Identify which cell holds the provided text, then report its (X, Y) central coordinate. 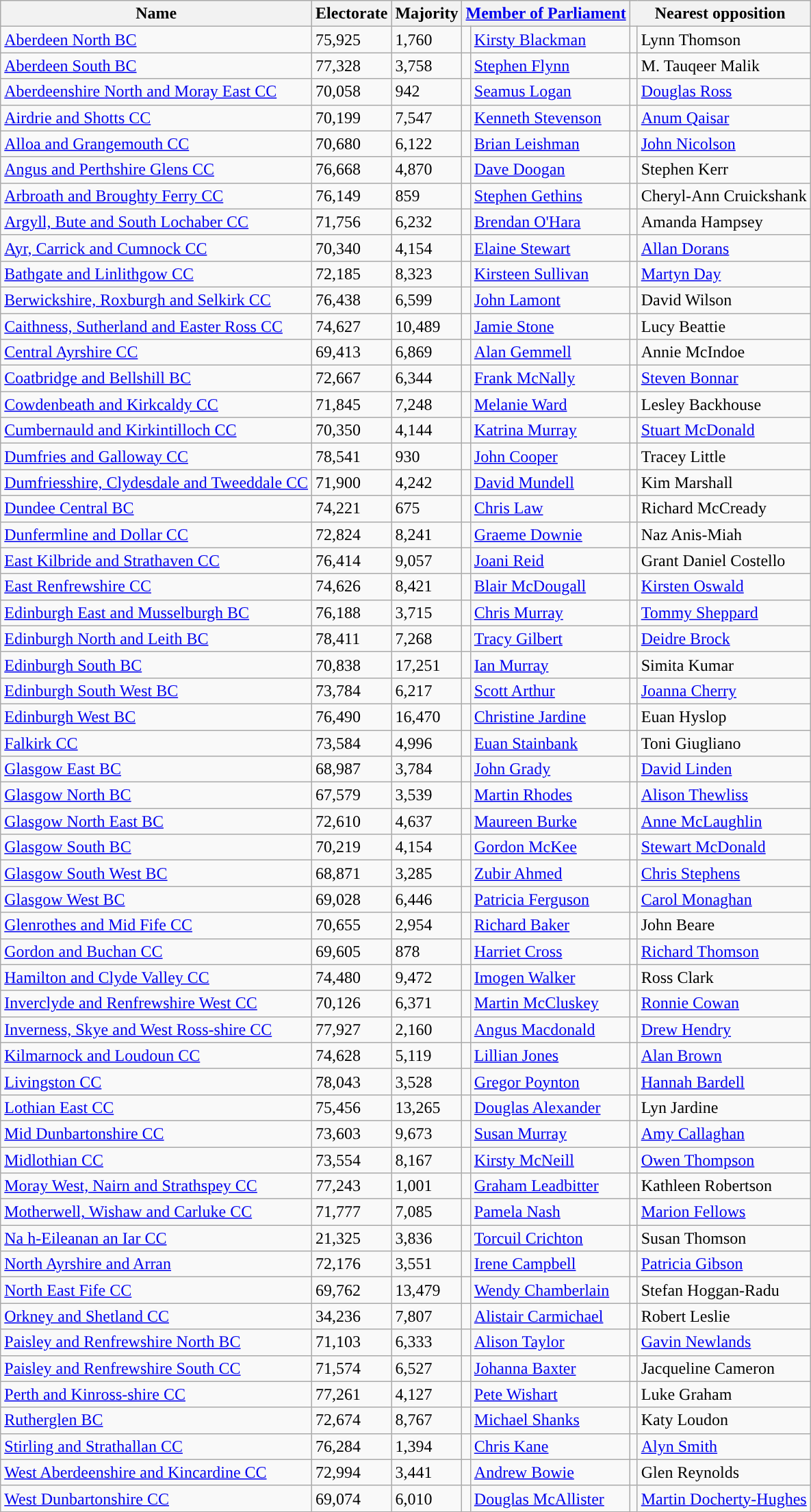
Kim Marshall (724, 483)
Stefan Hoggan-Radu (724, 1290)
Edinburgh West BC (156, 717)
70,680 (352, 144)
71,103 (352, 1342)
3,836 (427, 1238)
Dave Doogan (550, 170)
70,219 (352, 847)
Martin Docherty-Hughes (724, 1498)
Glasgow South BC (156, 847)
Pete Wishart (550, 1394)
Luke Graham (724, 1394)
Frank McNally (550, 379)
Inverclyde and Renfrewshire West CC (156, 1003)
Glasgow East BC (156, 769)
74,627 (352, 326)
72,824 (352, 535)
72,185 (352, 274)
Jamie Stone (550, 326)
Inverness, Skye and West Ross-shire CC (156, 1029)
Marion Fellows (724, 1212)
Graeme Downie (550, 535)
Tommy Sheppard (724, 613)
Zubir Ahmed (550, 873)
Chris Law (550, 509)
8,323 (427, 274)
70,058 (352, 92)
Kenneth Stevenson (550, 118)
Kathleen Robertson (724, 1186)
Pamela Nash (550, 1212)
71,900 (352, 483)
5,119 (427, 1055)
Glasgow West BC (156, 899)
Ross Clark (724, 977)
Alyn Smith (724, 1446)
74,628 (352, 1055)
4,242 (427, 483)
Member of Parliament (546, 14)
Lillian Jones (550, 1055)
74,480 (352, 977)
77,243 (352, 1186)
Douglas Alexander (550, 1107)
Aberdeenshire North and Moray East CC (156, 92)
878 (427, 951)
Falkirk CC (156, 743)
Lesley Backhouse (724, 405)
Chris Stephens (724, 873)
Angus and Perthshire Glens CC (156, 170)
Dumfriesshire, Clydesdale and Tweeddale CC (156, 483)
7,807 (427, 1316)
71,756 (352, 222)
75,456 (352, 1107)
Douglas McAllister (550, 1498)
Alan Gemmell (550, 353)
Elaine Stewart (550, 248)
4,870 (427, 170)
Kirsteen Sullivan (550, 274)
Katy Loudon (724, 1420)
72,674 (352, 1420)
9,472 (427, 977)
77,927 (352, 1029)
76,438 (352, 300)
6,010 (427, 1498)
Gregor Poynton (550, 1081)
73,584 (352, 743)
1,001 (427, 1186)
Jacqueline Cameron (724, 1368)
76,149 (352, 196)
Kirsty McNeill (550, 1160)
Cowdenbeath and Kirkcaldy CC (156, 405)
Aberdeen North BC (156, 40)
71,574 (352, 1368)
Anum Qaisar (724, 118)
Aberdeen South BC (156, 66)
3,528 (427, 1081)
17,251 (427, 665)
Chris Kane (550, 1446)
2,160 (427, 1029)
Nearest opposition (720, 14)
Airdrie and Shotts CC (156, 118)
John Lamont (550, 300)
4,996 (427, 743)
21,325 (352, 1238)
Annie McIndoe (724, 353)
Joani Reid (550, 561)
78,541 (352, 457)
69,605 (352, 951)
Lynn Thomson (724, 40)
Dumfries and Galloway CC (156, 457)
Edinburgh North and Leith BC (156, 639)
8,241 (427, 535)
71,777 (352, 1212)
Lucy Beattie (724, 326)
13,479 (427, 1290)
Arbroath and Broughty Ferry CC (156, 196)
77,261 (352, 1394)
Edinburgh East and Musselburgh BC (156, 613)
Gordon and Buchan CC (156, 951)
78,043 (352, 1081)
6,344 (427, 379)
Martin Rhodes (550, 795)
Glen Reynolds (724, 1472)
Electorate (352, 14)
Martin McCluskey (550, 1003)
Central Ayrshire CC (156, 353)
Alloa and Grangemouth CC (156, 144)
Euan Hyslop (724, 717)
Wendy Chamberlain (550, 1290)
Cheryl-Ann Cruickshank (724, 196)
70,340 (352, 248)
Kirsten Oswald (724, 587)
Michael Shanks (550, 1420)
Graham Leadbitter (550, 1186)
70,199 (352, 118)
Bathgate and Linlithgow CC (156, 274)
John Nicolson (724, 144)
Brian Leishman (550, 144)
3,784 (427, 769)
Euan Stainbank (550, 743)
2,954 (427, 925)
Tracy Gilbert (550, 639)
6,599 (427, 300)
76,414 (352, 561)
Kirsty Blackman (550, 40)
3,758 (427, 66)
3,539 (427, 795)
Richard Baker (550, 925)
David Wilson (724, 300)
Naz Anis-Miah (724, 535)
Dunfermline and Dollar CC (156, 535)
71,845 (352, 405)
Joanna Cherry (724, 691)
8,167 (427, 1160)
Christine Jardine (550, 717)
Majority (427, 14)
72,994 (352, 1472)
Hamilton and Clyde Valley CC (156, 977)
Stuart McDonald (724, 431)
70,655 (352, 925)
Ronnie Cowan (724, 1003)
John Beare (724, 925)
Alison Thewliss (724, 795)
Coatbridge and Bellshill BC (156, 379)
13,265 (427, 1107)
Alan Brown (724, 1055)
Chris Murray (550, 613)
7,547 (427, 118)
72,176 (352, 1264)
Argyll, Bute and South Lochaber CC (156, 222)
Toni Giugliano (724, 743)
Drew Hendry (724, 1029)
John Grady (550, 769)
Andrew Bowie (550, 1472)
Lyn Jardine (724, 1107)
Owen Thompson (724, 1160)
Glasgow South West BC (156, 873)
8,767 (427, 1420)
67,579 (352, 795)
Carol Monaghan (724, 899)
78,411 (352, 639)
1,760 (427, 40)
4,144 (427, 431)
74,221 (352, 509)
Lothian East CC (156, 1107)
34,236 (352, 1316)
Melanie Ward (550, 405)
Grant Daniel Costello (724, 561)
Johanna Baxter (550, 1368)
Ayr, Carrick and Cumnock CC (156, 248)
70,350 (352, 431)
68,871 (352, 873)
Perth and Kinross-shire CC (156, 1394)
Paisley and Renfrewshire North BC (156, 1342)
Blair McDougall (550, 587)
76,668 (352, 170)
Cumbernauld and Kirkintilloch CC (156, 431)
9,057 (427, 561)
73,784 (352, 691)
3,441 (427, 1472)
Stephen Kerr (724, 170)
Kilmarnock and Loudoun CC (156, 1055)
6,446 (427, 899)
Scott Arthur (550, 691)
69,413 (352, 353)
74,626 (352, 587)
7,248 (427, 405)
4,127 (427, 1394)
Martyn Day (724, 274)
75,925 (352, 40)
Deidre Brock (724, 639)
North Ayrshire and Arran (156, 1264)
6,333 (427, 1342)
Stewart McDonald (724, 847)
Stephen Flynn (550, 66)
68,987 (352, 769)
6,527 (427, 1368)
77,328 (352, 66)
76,490 (352, 717)
72,610 (352, 821)
Glasgow North BC (156, 795)
3,551 (427, 1264)
70,126 (352, 1003)
Robert Leslie (724, 1316)
72,667 (352, 379)
7,268 (427, 639)
Rutherglen BC (156, 1420)
1,394 (427, 1446)
6,217 (427, 691)
6,371 (427, 1003)
859 (427, 196)
Alison Taylor (550, 1342)
Patricia Gibson (724, 1264)
Simita Kumar (724, 665)
East Renfrewshire CC (156, 587)
Caithness, Sutherland and Easter Ross CC (156, 326)
Stirling and Strathallan CC (156, 1446)
6,869 (427, 353)
Angus Macdonald (550, 1029)
69,762 (352, 1290)
Gavin Newlands (724, 1342)
Moray West, Nairn and Strathspey CC (156, 1186)
Gordon McKee (550, 847)
Ian Murray (550, 665)
76,188 (352, 613)
Stephen Gethins (550, 196)
73,554 (352, 1160)
Brendan O'Hara (550, 222)
Paisley and Renfrewshire South CC (156, 1368)
Allan Dorans (724, 248)
West Aberdeenshire and Kincardine CC (156, 1472)
Livingston CC (156, 1081)
Glenrothes and Mid Fife CC (156, 925)
76,284 (352, 1446)
Alistair Carmichael (550, 1316)
Mid Dunbartonshire CC (156, 1133)
8,421 (427, 587)
Edinburgh South BC (156, 665)
Amanda Hampsey (724, 222)
Name (156, 14)
Edinburgh South West BC (156, 691)
North East Fife CC (156, 1290)
4,637 (427, 821)
West Dunbartonshire CC (156, 1498)
930 (427, 457)
Irene Campbell (550, 1264)
Susan Murray (550, 1133)
9,673 (427, 1133)
675 (427, 509)
Douglas Ross (724, 92)
Susan Thomson (724, 1238)
Imogen Walker (550, 977)
16,470 (427, 717)
David Mundell (550, 483)
Midlothian CC (156, 1160)
942 (427, 92)
69,074 (352, 1498)
Richard McCready (724, 509)
69,028 (352, 899)
73,603 (352, 1133)
Patricia Ferguson (550, 899)
3,285 (427, 873)
Glasgow North East BC (156, 821)
6,232 (427, 222)
Maureen Burke (550, 821)
Motherwell, Wishaw and Carluke CC (156, 1212)
David Linden (724, 769)
70,838 (352, 665)
Dundee Central BC (156, 509)
Orkney and Shetland CC (156, 1316)
East Kilbride and Strathaven CC (156, 561)
Seamus Logan (550, 92)
Anne McLaughlin (724, 821)
7,085 (427, 1212)
Tracey Little (724, 457)
Na h-Eileanan an Iar CC (156, 1238)
Amy Callaghan (724, 1133)
6,122 (427, 144)
Richard Thomson (724, 951)
Hannah Bardell (724, 1081)
10,489 (427, 326)
Harriet Cross (550, 951)
Berwickshire, Roxburgh and Selkirk CC (156, 300)
Torcuil Crichton (550, 1238)
M. Tauqeer Malik (724, 66)
Katrina Murray (550, 431)
John Cooper (550, 457)
Steven Bonnar (724, 379)
3,715 (427, 613)
